Find where the given text appears and provide that cell's center as (x, y) coordinate. 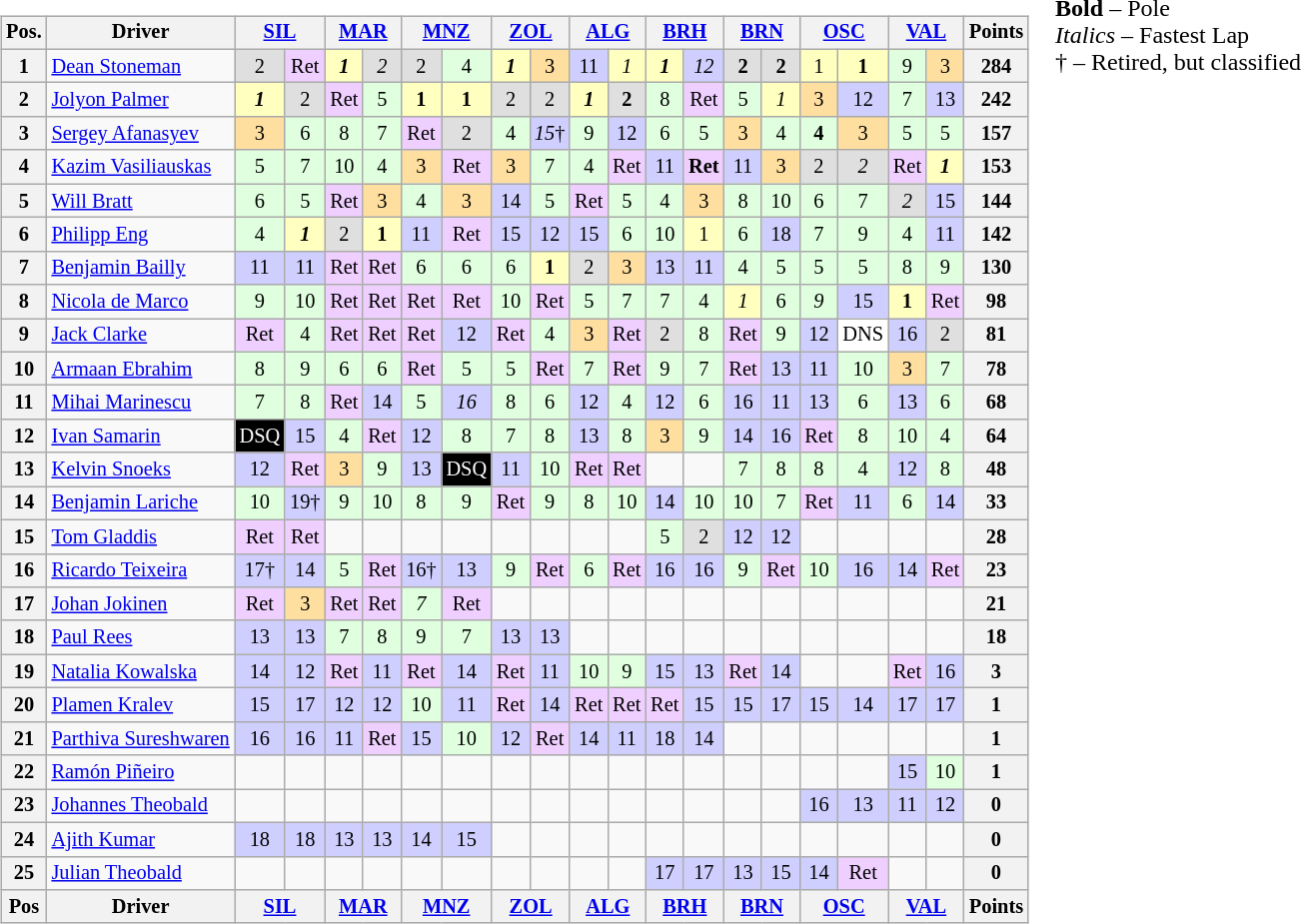
153 (996, 167)
Pos. (24, 33)
20 (24, 705)
15† (550, 134)
Ramón Piñeiro (141, 772)
Paul Rees (141, 637)
68 (996, 403)
48 (996, 469)
Tom Gladdis (141, 536)
Dean Stoneman (141, 66)
142 (996, 235)
Ajith Kumar (141, 839)
Mihai Marinescu (141, 403)
Sergey Afanasyev (141, 134)
Natalia Kowalska (141, 671)
Julian Theobald (141, 873)
28 (996, 536)
Nicola de Marco (141, 302)
284 (996, 66)
19 (24, 671)
Benjamin Bailly (141, 268)
Philipp Eng (141, 235)
Jolyon Palmer (141, 100)
Plamen Kralev (141, 705)
Armaan Ebrahim (141, 369)
242 (996, 100)
98 (996, 302)
Pos (24, 907)
157 (996, 134)
130 (996, 268)
81 (996, 336)
Jack Clarke (141, 336)
DNS (862, 336)
Ivan Samarin (141, 437)
25 (24, 873)
19† (305, 503)
Kazim Vasiliauskas (141, 167)
16† (421, 570)
Will Bratt (141, 201)
Parthiva Sureshwaren (141, 738)
Ricardo Teixeira (141, 570)
Johannes Theobald (141, 806)
64 (996, 437)
144 (996, 201)
Kelvin Snoeks (141, 469)
22 (24, 772)
33 (996, 503)
17† (260, 570)
24 (24, 839)
Johan Jokinen (141, 604)
78 (996, 369)
Benjamin Lariche (141, 503)
